Pinpoint the cell where the given text exists, returning its [X, Y] midpoint coordinate. 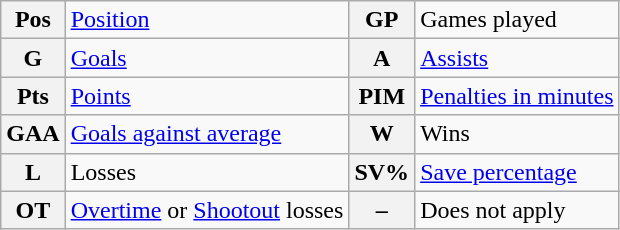
Wins [517, 134]
Position [207, 20]
GP [382, 20]
L [33, 172]
Save percentage [517, 172]
Pts [33, 96]
Points [207, 96]
PIM [382, 96]
Goals against average [207, 134]
A [382, 58]
Does not apply [517, 210]
Pos [33, 20]
W [382, 134]
Goals [207, 58]
G [33, 58]
SV% [382, 172]
Penalties in minutes [517, 96]
Games played [517, 20]
Overtime or Shootout losses [207, 210]
Assists [517, 58]
Losses [207, 172]
GAA [33, 134]
OT [33, 210]
– [382, 210]
